For the text-containing cell, return its midpoint in [X, Y] coordinate format. 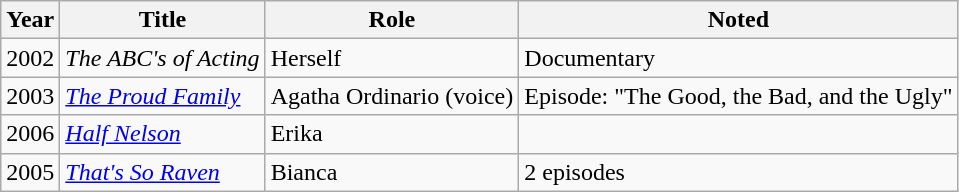
2005 [30, 172]
Year [30, 20]
2006 [30, 134]
Title [162, 20]
2 episodes [738, 172]
Herself [392, 58]
Agatha Ordinario (voice) [392, 96]
Episode: "The Good, the Bad, and the Ugly" [738, 96]
Documentary [738, 58]
The ABC's of Acting [162, 58]
Bianca [392, 172]
Noted [738, 20]
2002 [30, 58]
Erika [392, 134]
Half Nelson [162, 134]
2003 [30, 96]
That's So Raven [162, 172]
The Proud Family [162, 96]
Role [392, 20]
